Identify which cell holds the provided text, then report its [x, y] central coordinate. 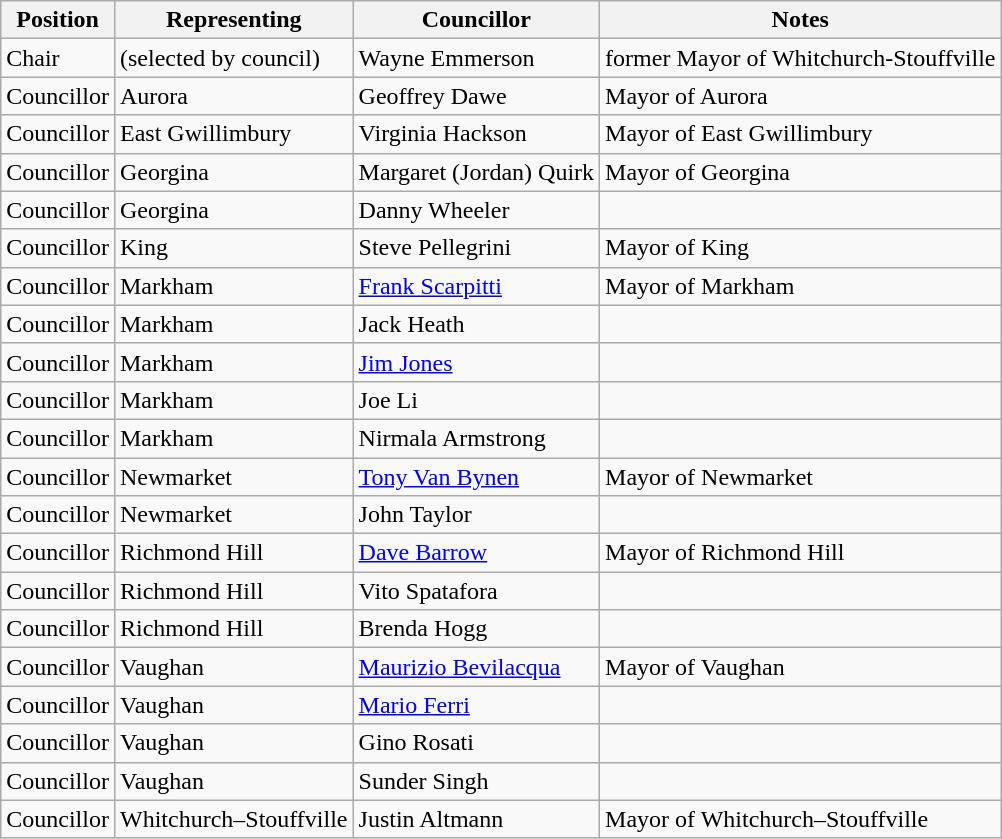
Sunder Singh [476, 781]
Position [58, 20]
Vito Spatafora [476, 591]
Geoffrey Dawe [476, 96]
Mayor of East Gwillimbury [800, 134]
Jack Heath [476, 324]
Tony Van Bynen [476, 477]
Margaret (Jordan) Quirk [476, 172]
(selected by council) [234, 58]
Mayor of King [800, 248]
Mayor of Vaughan [800, 667]
Dave Barrow [476, 553]
Gino Rosati [476, 743]
Aurora [234, 96]
Maurizio Bevilacqua [476, 667]
Mayor of Richmond Hill [800, 553]
former Mayor of Whitchurch-Stouffville [800, 58]
Brenda Hogg [476, 629]
Frank Scarpitti [476, 286]
Mayor of Whitchurch–Stouffville [800, 819]
Mayor of Aurora [800, 96]
Wayne Emmerson [476, 58]
John Taylor [476, 515]
King [234, 248]
Whitchurch–Stouffville [234, 819]
Virginia Hackson [476, 134]
Nirmala Armstrong [476, 438]
Danny Wheeler [476, 210]
Mayor of Newmarket [800, 477]
Mayor of Markham [800, 286]
Jim Jones [476, 362]
Representing [234, 20]
Chair [58, 58]
Justin Altmann [476, 819]
East Gwillimbury [234, 134]
Mayor of Georgina [800, 172]
Joe Li [476, 400]
Steve Pellegrini [476, 248]
Mario Ferri [476, 705]
Notes [800, 20]
